For the text-containing cell, return its midpoint in [x, y] coordinate format. 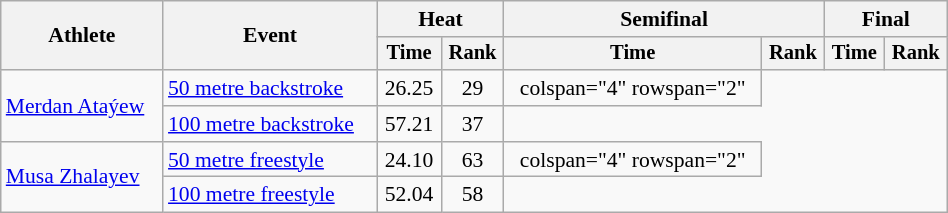
26.25 [409, 88]
29 [472, 88]
58 [472, 195]
57.21 [409, 124]
63 [472, 160]
100 metre freestyle [270, 195]
50 metre backstroke [270, 88]
100 metre backstroke [270, 124]
Final [886, 19]
50 metre freestyle [270, 160]
Event [270, 36]
Heat [440, 19]
Semifinal [664, 19]
Merdan Ataýew [82, 106]
37 [472, 124]
52.04 [409, 195]
Athlete [82, 36]
24.10 [409, 160]
Musa Zhalayev [82, 178]
